Search for the cell housing the specified text and yield its [X, Y] center coordinate. 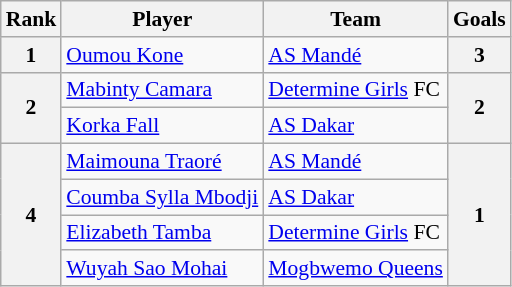
Wuyah Sao Mohai [162, 269]
Maimouna Traoré [162, 162]
Player [162, 19]
Coumba Sylla Mbodji [162, 197]
Oumou Kone [162, 55]
Mogbwemo Queens [356, 269]
3 [480, 55]
Mabinty Camara [162, 90]
Rank [32, 19]
4 [32, 215]
Team [356, 19]
Korka Fall [162, 126]
Elizabeth Tamba [162, 233]
Goals [480, 19]
